Provide the (x, y) coordinate of the cell's center where the given text is located.  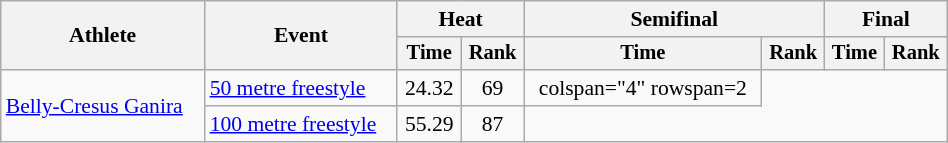
50 metre freestyle (302, 88)
100 metre freestyle (302, 124)
Heat (460, 19)
69 (492, 88)
Semifinal (674, 19)
24.32 (429, 88)
Final (886, 19)
87 (492, 124)
Athlete (103, 36)
Event (302, 36)
55.29 (429, 124)
Belly-Cresus Ganira (103, 106)
colspan="4" rowspan=2 (643, 88)
